Search for the cell housing the specified text and yield its (x, y) center coordinate. 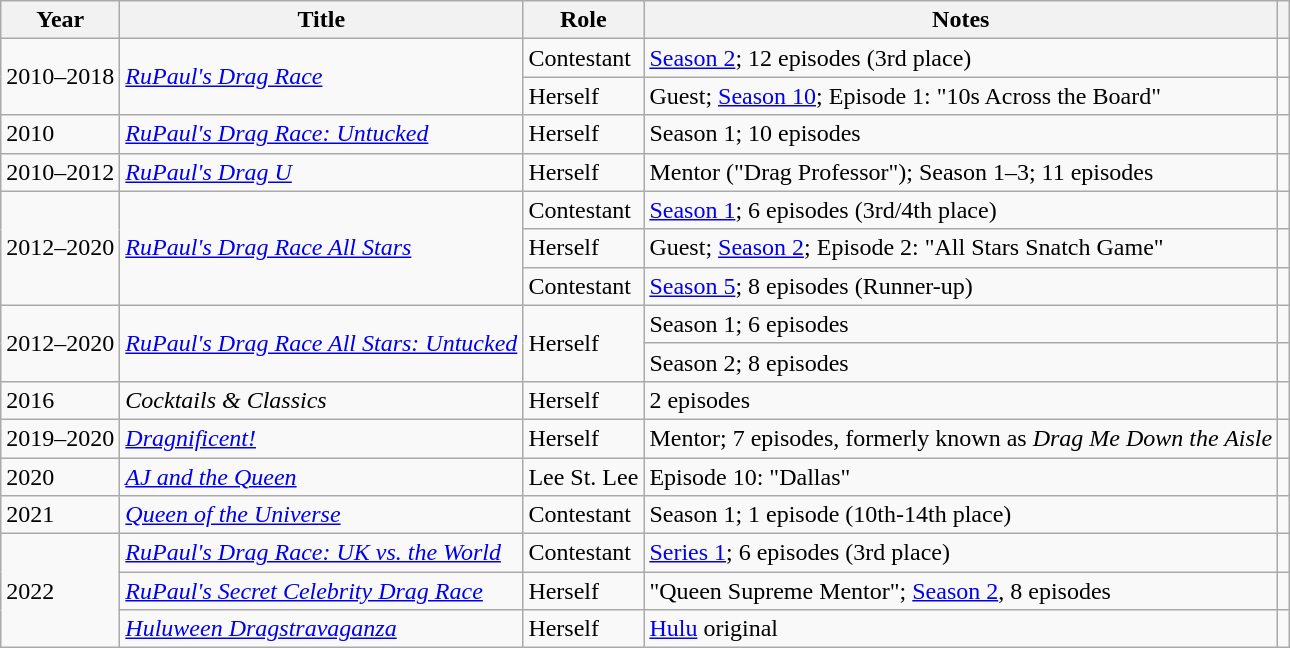
Mentor; 7 episodes, formerly known as Drag Me Down the Aisle (961, 438)
Cocktails & Classics (322, 400)
2010–2018 (60, 77)
Season 1; 6 episodes (961, 324)
Lee St. Lee (584, 477)
RuPaul's Drag Race All Stars (322, 248)
2022 (60, 591)
AJ and the Queen (322, 477)
2016 (60, 400)
2020 (60, 477)
Title (322, 20)
Guest; Season 2; Episode 2: "All Stars Snatch Game" (961, 248)
RuPaul's Drag Race: Untucked (322, 134)
Series 1; 6 episodes (3rd place) (961, 553)
Huluween Dragstravaganza (322, 629)
Season 2; 8 episodes (961, 362)
Hulu original (961, 629)
RuPaul's Secret Celebrity Drag Race (322, 591)
Season 5; 8 episodes (Runner-up) (961, 286)
RuPaul's Drag U (322, 172)
Notes (961, 20)
Season 1; 6 episodes (3rd/4th place) (961, 210)
RuPaul's Drag Race (322, 77)
Season 1; 10 episodes (961, 134)
Role (584, 20)
RuPaul's Drag Race: UK vs. the World (322, 553)
2010–2012 (60, 172)
RuPaul's Drag Race All Stars: Untucked (322, 343)
2010 (60, 134)
2019–2020 (60, 438)
Guest; Season 10; Episode 1: "10s Across the Board" (961, 96)
Queen of the Universe (322, 515)
Dragnificent! (322, 438)
"Queen Supreme Mentor"; Season 2, 8 episodes (961, 591)
Mentor ("Drag Professor"); Season 1–3; 11 episodes (961, 172)
Episode 10: "Dallas" (961, 477)
Season 2; 12 episodes (3rd place) (961, 58)
Season 1; 1 episode (10th-14th place) (961, 515)
Year (60, 20)
2021 (60, 515)
2 episodes (961, 400)
